For the text-containing cell, return its midpoint in [X, Y] coordinate format. 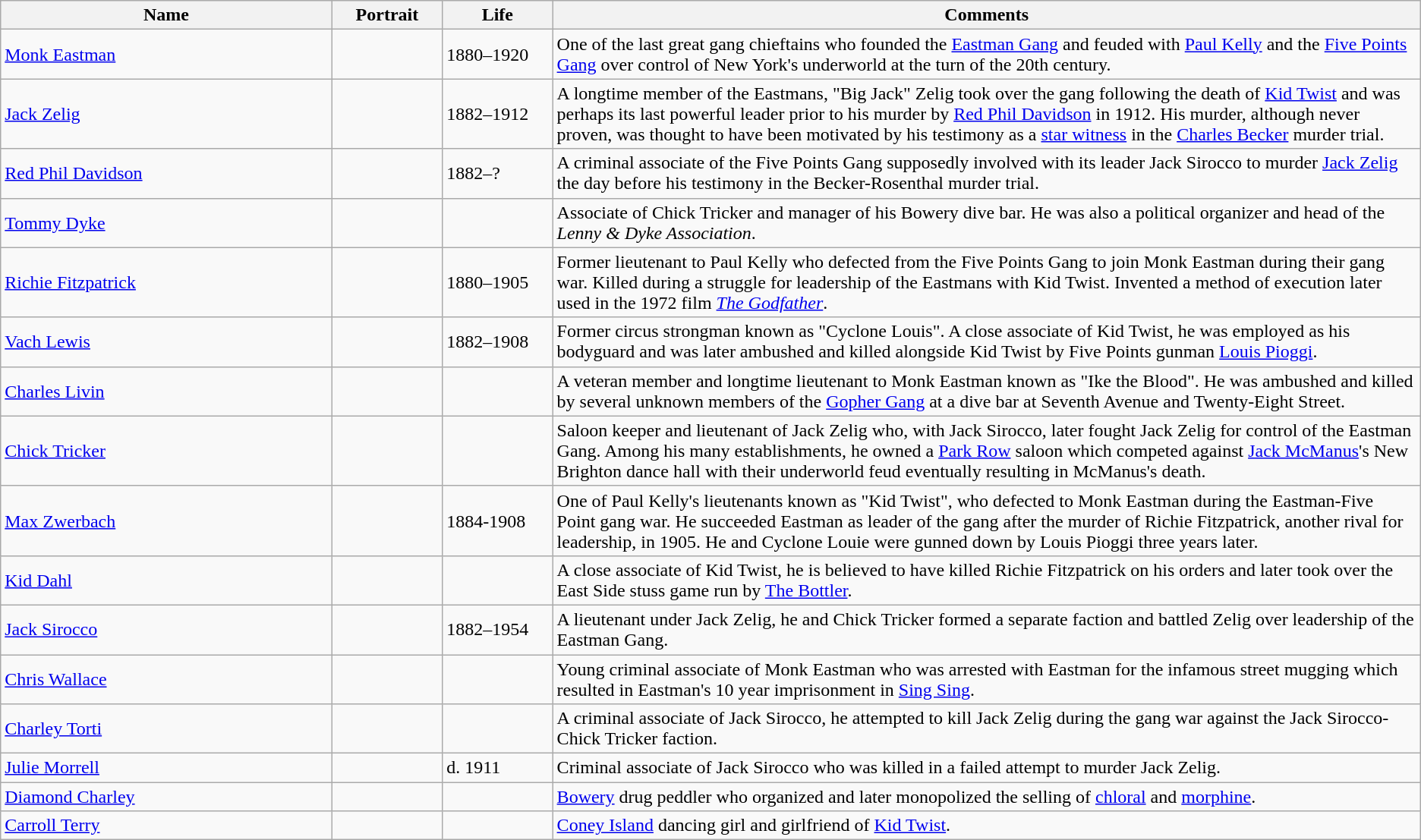
Jack Sirocco [166, 630]
Monk Eastman [166, 55]
A lieutenant under Jack Zelig, he and Chick Tricker formed a separate faction and battled Zelig over leadership of the Eastman Gang. [987, 630]
Associate of Chick Tricker and manager of his Bowery dive bar. He was also a political organizer and head of the Lenny & Dyke Association. [987, 223]
1882–1908 [498, 341]
Portrait [387, 15]
1880–1905 [498, 282]
1882–? [498, 173]
Tommy Dyke [166, 223]
Chris Wallace [166, 678]
Red Phil Davidson [166, 173]
Julie Morrell [166, 768]
1880–1920 [498, 55]
Kid Dahl [166, 580]
Max Zwerbach [166, 521]
Coney Island dancing girl and girlfriend of Kid Twist. [987, 826]
Life [498, 15]
Bowery drug peddler who organized and later monopolized the selling of chloral and morphine. [987, 797]
1882–1912 [498, 114]
Chick Tricker [166, 451]
1882–1954 [498, 630]
Name [166, 15]
A criminal associate of Jack Sirocco, he attempted to kill Jack Zelig during the gang war against the Jack Sirocco-Chick Tricker faction. [987, 728]
Vach Lewis [166, 341]
Diamond Charley [166, 797]
Comments [987, 15]
Criminal associate of Jack Sirocco who was killed in a failed attempt to murder Jack Zelig. [987, 768]
Carroll Terry [166, 826]
Jack Zelig [166, 114]
1884-1908 [498, 521]
Charles Livin [166, 392]
Richie Fitzpatrick [166, 282]
d. 1911 [498, 768]
Charley Torti [166, 728]
